Find where the given text appears and provide that cell's center as [x, y] coordinate. 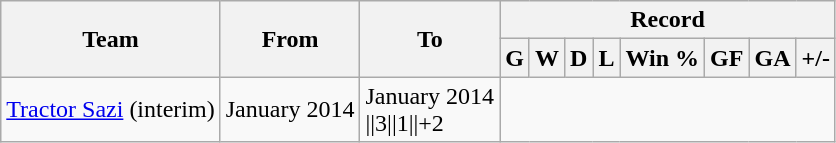
Record [668, 20]
G [515, 58]
Team [110, 39]
January 2014||3||1||+2 [430, 110]
+/- [816, 58]
To [430, 39]
Win % [662, 58]
GF [727, 58]
January 2014 [290, 110]
L [606, 58]
Tractor Sazi (interim) [110, 110]
GA [772, 58]
D [578, 58]
From [290, 39]
W [546, 58]
